From the cell containing the given text, extract its center point as (x, y) coordinate. 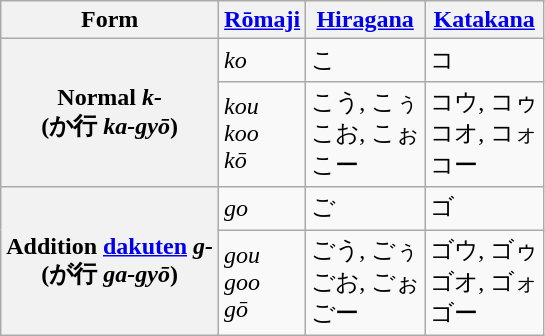
ご (366, 208)
こ (366, 60)
go (262, 208)
Form (110, 20)
ゴ (484, 208)
ko (262, 60)
Normal k-(か行 ka-gyō) (110, 113)
コウ, コゥコオ, コォコー (484, 134)
Katakana (484, 20)
ゴウ, ゴゥゴオ, ゴォゴー (484, 283)
Hiragana (366, 20)
Addition dakuten g-(が行 ga-gyō) (110, 261)
Rōmaji (262, 20)
こう, こぅこお, こぉこー (366, 134)
gougoogō (262, 283)
koukookō (262, 134)
ごう, ごぅごお, ごぉごー (366, 283)
コ (484, 60)
